Find where the given text appears and provide that cell's center as [X, Y] coordinate. 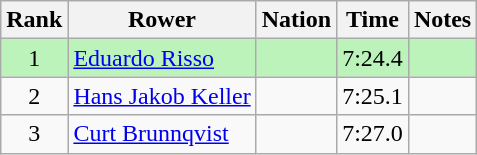
1 [34, 58]
Time [373, 20]
Notes [442, 20]
2 [34, 96]
Curt Brunnqvist [162, 134]
3 [34, 134]
Rower [162, 20]
7:25.1 [373, 96]
7:24.4 [373, 58]
Rank [34, 20]
Eduardo Risso [162, 58]
Hans Jakob Keller [162, 96]
Nation [296, 20]
7:27.0 [373, 134]
